From the cell containing the given text, extract its center point as [X, Y] coordinate. 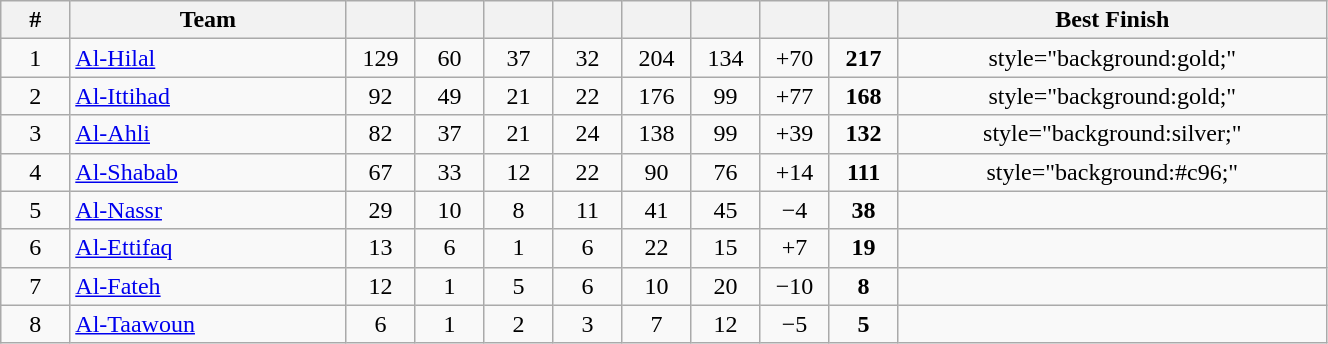
Al-Ettifaq [208, 248]
15 [726, 248]
19 [864, 248]
67 [380, 172]
13 [380, 248]
Best Finish [1112, 20]
176 [656, 96]
−5 [794, 324]
168 [864, 96]
Al-Taawoun [208, 324]
11 [588, 210]
style="background:silver;" [1112, 134]
4 [36, 172]
92 [380, 96]
Al-Ahli [208, 134]
49 [450, 96]
138 [656, 134]
Al-Ittihad [208, 96]
33 [450, 172]
+7 [794, 248]
82 [380, 134]
Al-Shabab [208, 172]
+77 [794, 96]
45 [726, 210]
32 [588, 58]
Al-Nassr [208, 210]
41 [656, 210]
111 [864, 172]
+39 [794, 134]
134 [726, 58]
217 [864, 58]
+70 [794, 58]
# [36, 20]
76 [726, 172]
90 [656, 172]
+14 [794, 172]
style="background:#c96;" [1112, 172]
60 [450, 58]
38 [864, 210]
132 [864, 134]
Team [208, 20]
204 [656, 58]
Al-Fateh [208, 286]
129 [380, 58]
−10 [794, 286]
20 [726, 286]
Al-Hilal [208, 58]
−4 [794, 210]
24 [588, 134]
29 [380, 210]
